Find where the given text appears and provide that cell's center as [x, y] coordinate. 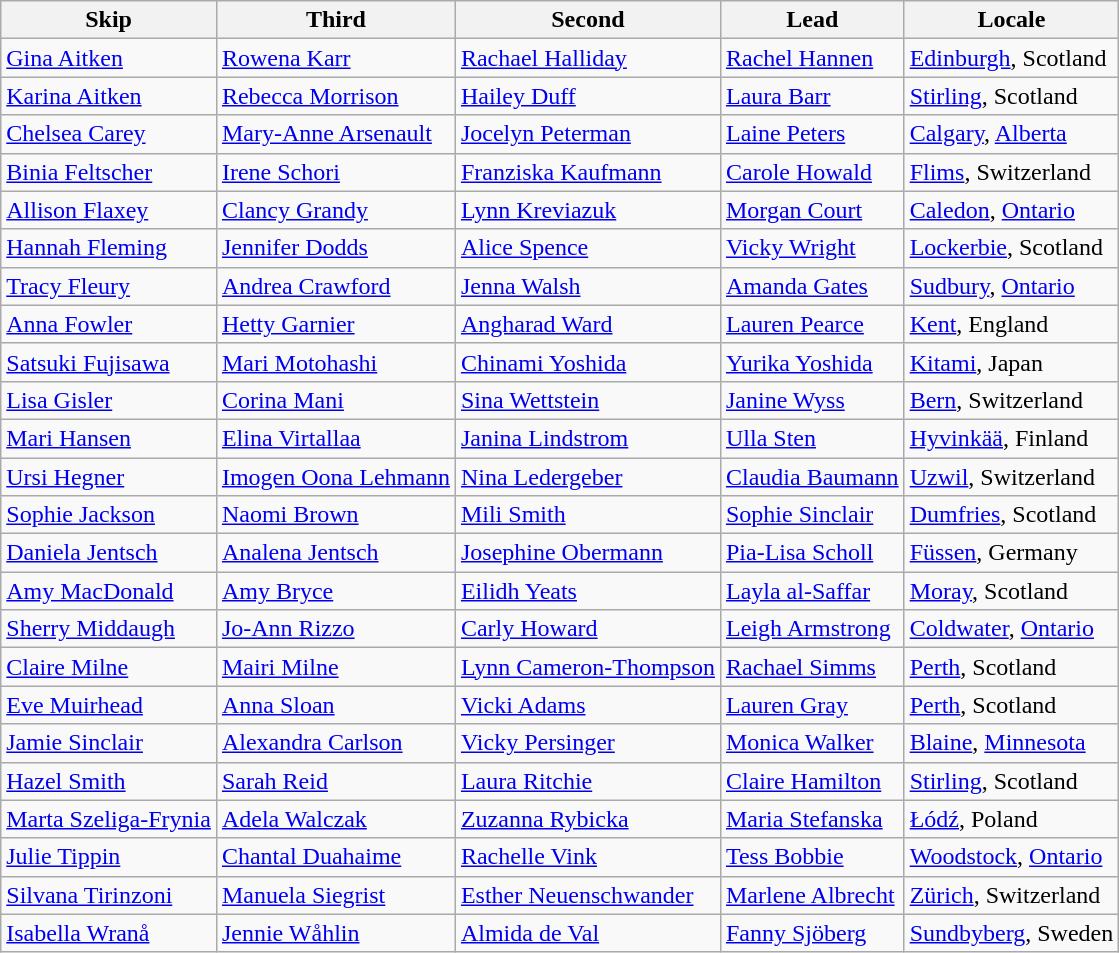
Chelsea Carey [109, 134]
Carly Howard [588, 629]
Nina Ledergeber [588, 477]
Alexandra Carlson [336, 743]
Calgary, Alberta [1012, 134]
Kitami, Japan [1012, 362]
Silvana Tirinzoni [109, 895]
Vicki Adams [588, 705]
Lynn Cameron-Thompson [588, 667]
Laura Ritchie [588, 781]
Julie Tippin [109, 857]
Lisa Gisler [109, 400]
Yurika Yoshida [812, 362]
Allison Flaxey [109, 210]
Chantal Duahaime [336, 857]
Monica Walker [812, 743]
Clancy Grandy [336, 210]
Edinburgh, Scotland [1012, 58]
Jamie Sinclair [109, 743]
Hazel Smith [109, 781]
Marlene Albrecht [812, 895]
Skip [109, 20]
Lockerbie, Scotland [1012, 248]
Adela Walczak [336, 819]
Esther Neuenschwander [588, 895]
Claudia Baumann [812, 477]
Rachel Hannen [812, 58]
Manuela Siegrist [336, 895]
Sundbyberg, Sweden [1012, 933]
Morgan Court [812, 210]
Jennie Wåhlin [336, 933]
Rachael Halliday [588, 58]
Jo-Ann Rizzo [336, 629]
Zuzanna Rybicka [588, 819]
Mili Smith [588, 515]
Pia-Lisa Scholl [812, 553]
Bern, Switzerland [1012, 400]
Corina Mani [336, 400]
Almida de Val [588, 933]
Hannah Fleming [109, 248]
Maria Stefanska [812, 819]
Füssen, Germany [1012, 553]
Elina Virtallaa [336, 438]
Angharad Ward [588, 324]
Sherry Middaugh [109, 629]
Laura Barr [812, 96]
Dumfries, Scotland [1012, 515]
Tracy Fleury [109, 286]
Jennifer Dodds [336, 248]
Sophie Jackson [109, 515]
Eve Muirhead [109, 705]
Marta Szeliga-Frynia [109, 819]
Imogen Oona Lehmann [336, 477]
Satsuki Fujisawa [109, 362]
Third [336, 20]
Janina Lindstrom [588, 438]
Karina Aitken [109, 96]
Mary-Anne Arsenault [336, 134]
Mari Motohashi [336, 362]
Andrea Crawford [336, 286]
Amy Bryce [336, 591]
Rachael Simms [812, 667]
Anna Fowler [109, 324]
Ursi Hegner [109, 477]
Sarah Reid [336, 781]
Leigh Armstrong [812, 629]
Claire Milne [109, 667]
Sina Wettstein [588, 400]
Woodstock, Ontario [1012, 857]
Ulla Sten [812, 438]
Claire Hamilton [812, 781]
Lauren Pearce [812, 324]
Kent, England [1012, 324]
Sophie Sinclair [812, 515]
Locale [1012, 20]
Eilidh Yeats [588, 591]
Jocelyn Peterman [588, 134]
Laine Peters [812, 134]
Mari Hansen [109, 438]
Rowena Karr [336, 58]
Tess Bobbie [812, 857]
Gina Aitken [109, 58]
Binia Feltscher [109, 172]
Lead [812, 20]
Blaine, Minnesota [1012, 743]
Analena Jentsch [336, 553]
Vicky Wright [812, 248]
Chinami Yoshida [588, 362]
Lynn Kreviazuk [588, 210]
Sudbury, Ontario [1012, 286]
Anna Sloan [336, 705]
Flims, Switzerland [1012, 172]
Zürich, Switzerland [1012, 895]
Coldwater, Ontario [1012, 629]
Daniela Jentsch [109, 553]
Janine Wyss [812, 400]
Carole Howald [812, 172]
Second [588, 20]
Rebecca Morrison [336, 96]
Irene Schori [336, 172]
Naomi Brown [336, 515]
Vicky Persinger [588, 743]
Josephine Obermann [588, 553]
Uzwil, Switzerland [1012, 477]
Fanny Sjöberg [812, 933]
Rachelle Vink [588, 857]
Alice Spence [588, 248]
Hailey Duff [588, 96]
Hetty Garnier [336, 324]
Caledon, Ontario [1012, 210]
Łódź, Poland [1012, 819]
Layla al-Saffar [812, 591]
Mairi Milne [336, 667]
Amanda Gates [812, 286]
Lauren Gray [812, 705]
Isabella Wranå [109, 933]
Jenna Walsh [588, 286]
Moray, Scotland [1012, 591]
Amy MacDonald [109, 591]
Hyvinkää, Finland [1012, 438]
Franziska Kaufmann [588, 172]
